Pinpoint the cell where the given text exists, returning its (X, Y) midpoint coordinate. 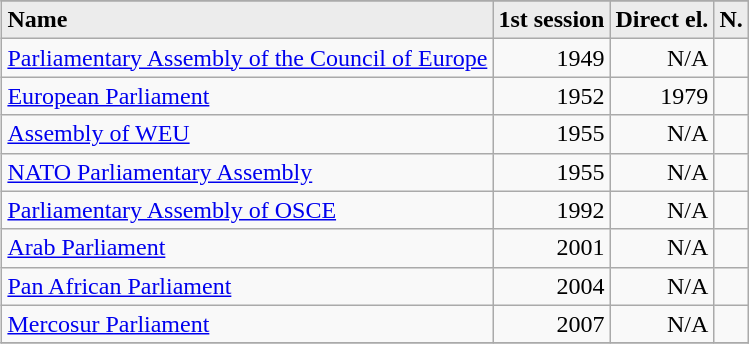
Name (248, 20)
Pan African Parliament (248, 286)
2001 (552, 248)
Parliamentary Assembly of OSCE (248, 210)
Parliamentary Assembly of the Council of Europe (248, 58)
NATO Parliamentary Assembly (248, 172)
2004 (552, 286)
N. (731, 20)
1952 (552, 96)
1949 (552, 58)
2007 (552, 324)
1979 (662, 96)
Direct el. (662, 20)
European Parliament (248, 96)
Assembly of WEU (248, 134)
Arab Parliament (248, 248)
Mercosur Parliament (248, 324)
1st session (552, 20)
1992 (552, 210)
